Pinpoint the cell where the given text exists, returning its [x, y] midpoint coordinate. 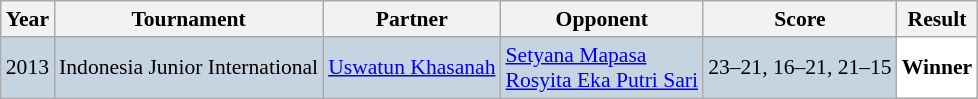
Setyana Mapasa Rosyita Eka Putri Sari [602, 68]
23–21, 16–21, 21–15 [800, 68]
Winner [938, 68]
Result [938, 19]
2013 [28, 68]
Score [800, 19]
Partner [412, 19]
Tournament [188, 19]
Year [28, 19]
Uswatun Khasanah [412, 68]
Opponent [602, 19]
Indonesia Junior International [188, 68]
